Output the (X, Y) coordinate of the center of the cell containing the given text.  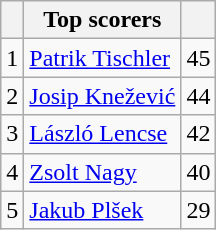
Top scorers (102, 20)
Zsolt Nagy (102, 172)
1 (12, 58)
2 (12, 96)
Patrik Tischler (102, 58)
Josip Knežević (102, 96)
44 (198, 96)
45 (198, 58)
László Lencse (102, 134)
42 (198, 134)
29 (198, 210)
40 (198, 172)
Jakub Plšek (102, 210)
3 (12, 134)
4 (12, 172)
5 (12, 210)
